Output the (x, y) coordinate of the center of the cell containing the given text.  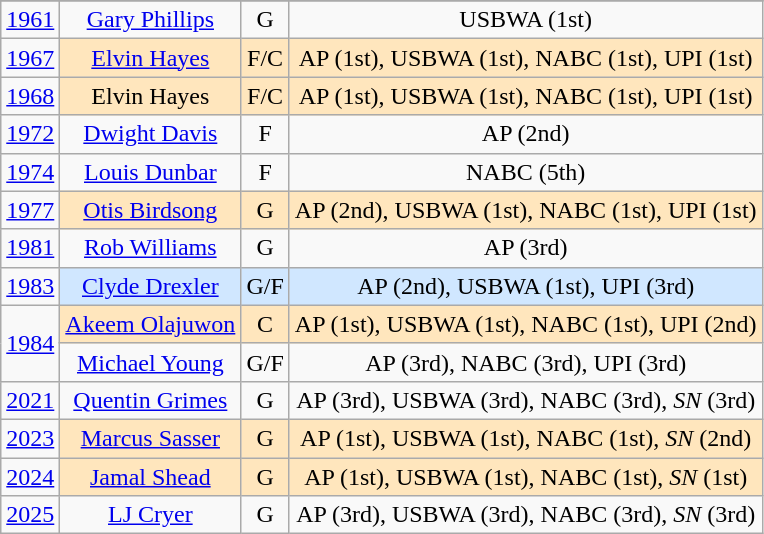
Clyde Drexler (150, 286)
1961 (30, 20)
1974 (30, 172)
USBWA (1st) (526, 20)
AP (1st), USBWA (1st), NABC (1st), SN (1st) (526, 477)
2023 (30, 438)
2025 (30, 515)
Gary Phillips (150, 20)
AP (2nd) (526, 134)
2021 (30, 400)
Akeem Olajuwon (150, 324)
Rob Williams (150, 248)
NABC (5th) (526, 172)
Marcus Sasser (150, 438)
Michael Young (150, 362)
C (265, 324)
1968 (30, 96)
Jamal Shead (150, 477)
AP (3rd) (526, 248)
2024 (30, 477)
Louis Dunbar (150, 172)
1967 (30, 58)
AP (2nd), USBWA (1st), UPI (3rd) (526, 286)
Quentin Grimes (150, 400)
Dwight Davis (150, 134)
1984 (30, 343)
AP (3rd), NABC (3rd), UPI (3rd) (526, 362)
1983 (30, 286)
AP (1st), USBWA (1st), NABC (1st), SN (2nd) (526, 438)
Otis Birdsong (150, 210)
1977 (30, 210)
1972 (30, 134)
AP (1st), USBWA (1st), NABC (1st), UPI (2nd) (526, 324)
LJ Cryer (150, 515)
1981 (30, 248)
AP (2nd), USBWA (1st), NABC (1st), UPI (1st) (526, 210)
